From the cell containing the given text, extract its center point as (X, Y) coordinate. 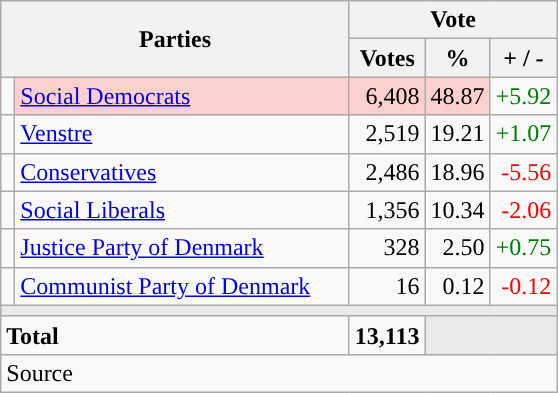
Justice Party of Denmark (182, 248)
19.21 (458, 134)
Vote (452, 20)
10.34 (458, 210)
Source (279, 373)
Venstre (182, 134)
+0.75 (524, 248)
6,408 (387, 96)
Conservatives (182, 172)
Social Democrats (182, 96)
13,113 (387, 335)
Parties (176, 39)
Total (176, 335)
-2.06 (524, 210)
2,519 (387, 134)
48.87 (458, 96)
2.50 (458, 248)
-5.56 (524, 172)
+ / - (524, 58)
2,486 (387, 172)
Votes (387, 58)
1,356 (387, 210)
18.96 (458, 172)
0.12 (458, 286)
Communist Party of Denmark (182, 286)
+1.07 (524, 134)
328 (387, 248)
% (458, 58)
Social Liberals (182, 210)
16 (387, 286)
-0.12 (524, 286)
+5.92 (524, 96)
